Search for the cell housing the specified text and yield its [X, Y] center coordinate. 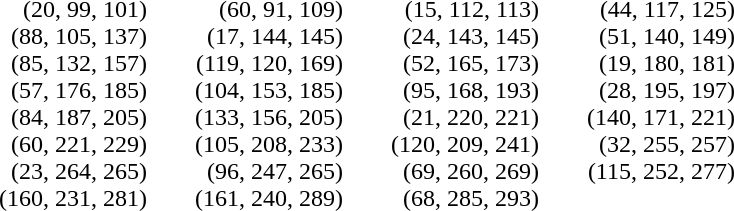
(104, 153, 185) [269, 90]
(17, 144, 145) [269, 36]
(105, 208, 233) [269, 144]
(21, 220, 221) [465, 118]
(96, 247, 265) [269, 172]
(24, 143, 145) [465, 36]
(119, 120, 169) [269, 64]
(133, 156, 205) [269, 118]
(52, 165, 173) [465, 64]
(120, 209, 241) [465, 144]
(95, 168, 193) [465, 90]
(69, 260, 269) [465, 172]
